Capture the cell that displays the provided text and extract its (x, y) central coordinate. 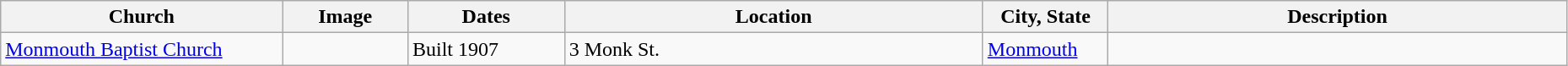
Image (346, 17)
3 Monk St. (773, 49)
Monmouth Baptist Church (142, 49)
Location (773, 17)
Dates (486, 17)
Church (142, 17)
Monmouth (1046, 49)
Description (1338, 17)
City, State (1046, 17)
Built 1907 (486, 49)
